Provide the [x, y] coordinate of the cell's center where the given text is located.  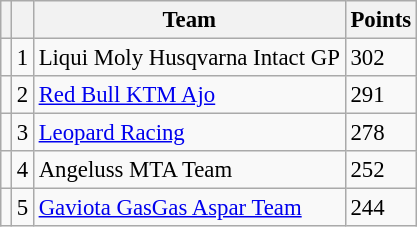
Team [189, 20]
Points [380, 20]
4 [22, 170]
252 [380, 170]
3 [22, 133]
302 [380, 58]
Gaviota GasGas Aspar Team [189, 208]
278 [380, 133]
291 [380, 95]
1 [22, 58]
Red Bull KTM Ajo [189, 95]
2 [22, 95]
244 [380, 208]
Leopard Racing [189, 133]
Angeluss MTA Team [189, 170]
Liqui Moly Husqvarna Intact GP [189, 58]
5 [22, 208]
